Capture the cell that displays the provided text and extract its (X, Y) central coordinate. 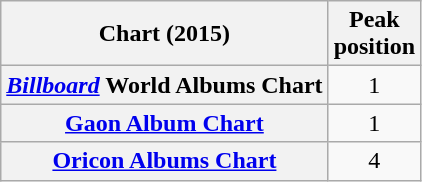
Gaon Album Chart (164, 123)
Chart (2015) (164, 34)
Peakposition (374, 34)
4 (374, 161)
Oricon Albums Chart (164, 161)
Billboard World Albums Chart (164, 85)
